Detect which cell encompasses the target text, then output its (x, y) center coordinate. 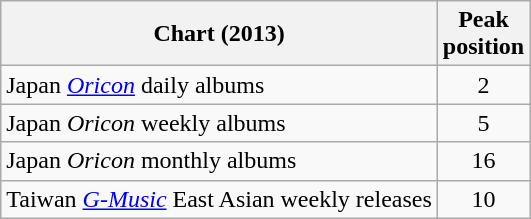
Japan Oricon daily albums (220, 85)
Taiwan G-Music East Asian weekly releases (220, 199)
Chart (2013) (220, 34)
2 (483, 85)
Japan Oricon weekly albums (220, 123)
Japan Oricon monthly albums (220, 161)
5 (483, 123)
Peakposition (483, 34)
16 (483, 161)
10 (483, 199)
